Provide the [x, y] coordinate of the cell's center where the given text is located.  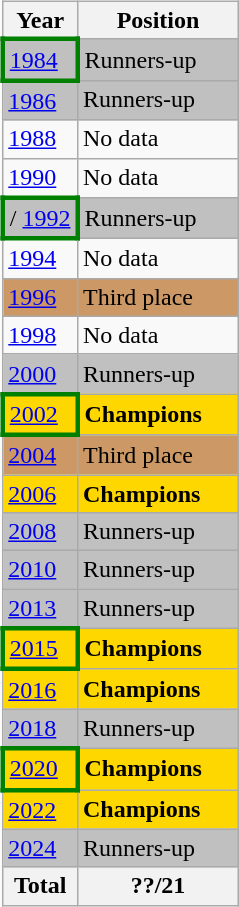
1996 [40, 297]
2013 [40, 609]
1998 [40, 335]
2010 [40, 570]
2015 [40, 648]
1988 [40, 139]
1984 [40, 60]
2008 [40, 532]
2018 [40, 729]
Year [40, 20]
/ 1992 [40, 218]
Total [40, 886]
2006 [40, 493]
2000 [40, 374]
1986 [40, 100]
2002 [40, 414]
2024 [40, 848]
2016 [40, 689]
??/21 [158, 886]
1994 [40, 259]
2004 [40, 455]
2022 [40, 810]
Position [158, 20]
1990 [40, 178]
2020 [40, 768]
